Return the [x, y] coordinate for the center point of the cell that contains the specified text.  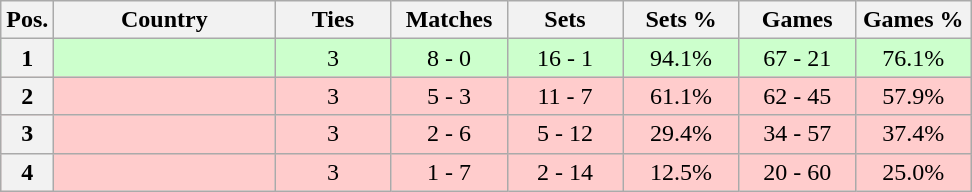
Games % [913, 20]
61.1% [681, 96]
11 - 7 [565, 96]
37.4% [913, 134]
1 [28, 58]
2 - 6 [449, 134]
2 - 14 [565, 172]
34 - 57 [797, 134]
Country [164, 20]
57.9% [913, 96]
20 - 60 [797, 172]
67 - 21 [797, 58]
5 - 3 [449, 96]
12.5% [681, 172]
29.4% [681, 134]
16 - 1 [565, 58]
2 [28, 96]
76.1% [913, 58]
Matches [449, 20]
Sets % [681, 20]
1 - 7 [449, 172]
62 - 45 [797, 96]
94.1% [681, 58]
Pos. [28, 20]
4 [28, 172]
Sets [565, 20]
Ties [333, 20]
Games [797, 20]
5 - 12 [565, 134]
25.0% [913, 172]
8 - 0 [449, 58]
